Identify which cell holds the provided text, then report its (X, Y) central coordinate. 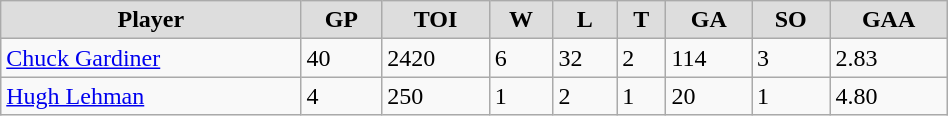
2420 (436, 58)
W (521, 20)
250 (436, 96)
GA (709, 20)
4.80 (888, 96)
6 (521, 58)
40 (342, 58)
Chuck Gardiner (151, 58)
20 (709, 96)
GP (342, 20)
32 (585, 58)
2.83 (888, 58)
TOI (436, 20)
SO (791, 20)
GAA (888, 20)
Player (151, 20)
4 (342, 96)
3 (791, 58)
L (585, 20)
T (642, 20)
114 (709, 58)
Hugh Lehman (151, 96)
